Search for the cell housing the specified text and yield its (x, y) center coordinate. 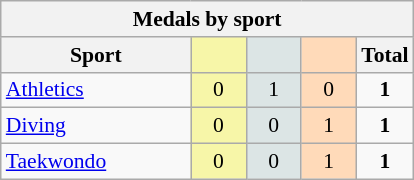
Medals by sport (208, 19)
Taekwondo (96, 162)
Diving (96, 126)
Athletics (96, 90)
Sport (96, 55)
Total (384, 55)
